Pinpoint the cell where the given text exists, returning its [X, Y] midpoint coordinate. 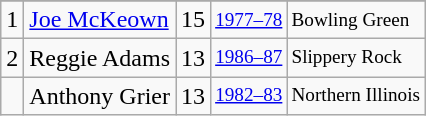
1982–83 [249, 96]
Slippery Rock [356, 58]
1977–78 [249, 20]
Joe McKeown [100, 20]
Anthony Grier [100, 96]
1 [12, 20]
Reggie Adams [100, 58]
1986–87 [249, 58]
Bowling Green [356, 20]
Northern Illinois [356, 96]
2 [12, 58]
15 [194, 20]
